Output the (x, y) coordinate of the center of the cell containing the given text.  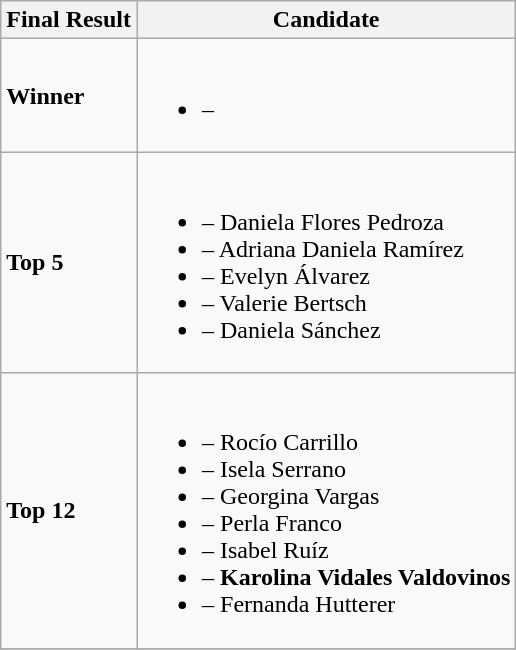
– Daniela Flores Pedroza – Adriana Daniela Ramírez – Evelyn Álvarez – Valerie Bertsch – Daniela Sánchez (326, 262)
Final Result (69, 20)
– (326, 96)
Top 12 (69, 510)
Candidate (326, 20)
Winner (69, 96)
– Rocío Carrillo – Isela Serrano – Georgina Vargas – Perla Franco – Isabel Ruíz – Karolina Vidales Valdovinos – Fernanda Hutterer (326, 510)
Top 5 (69, 262)
